Pinpoint the cell where the given text exists, returning its (x, y) midpoint coordinate. 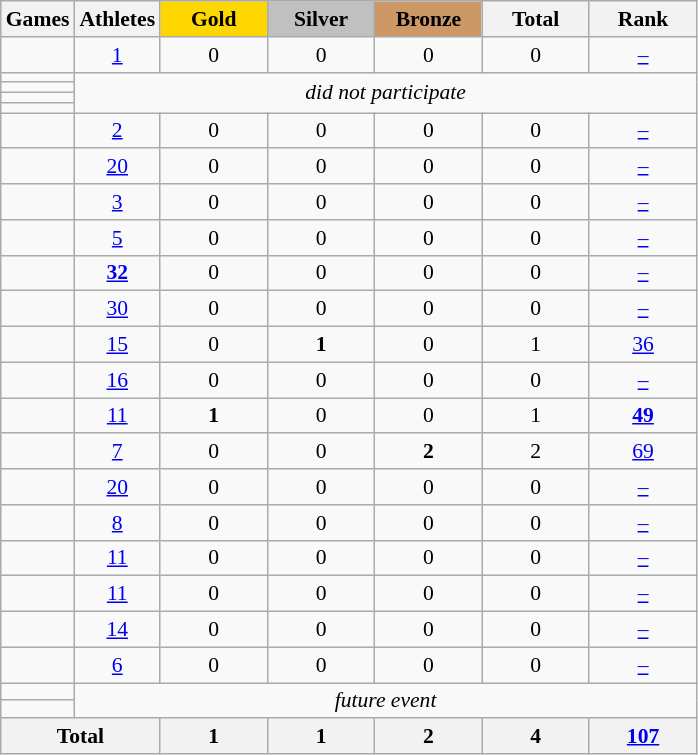
7 (117, 452)
4 (536, 737)
did not participate (385, 92)
5 (117, 238)
69 (642, 452)
6 (117, 665)
3 (117, 202)
49 (642, 416)
Gold (214, 19)
Rank (642, 19)
30 (117, 309)
Athletes (117, 19)
Games (38, 19)
14 (117, 630)
future event (385, 701)
16 (117, 380)
32 (117, 273)
107 (642, 737)
Bronze (428, 19)
36 (642, 345)
8 (117, 523)
15 (117, 345)
Silver (320, 19)
